Capture the cell that displays the provided text and extract its [x, y] central coordinate. 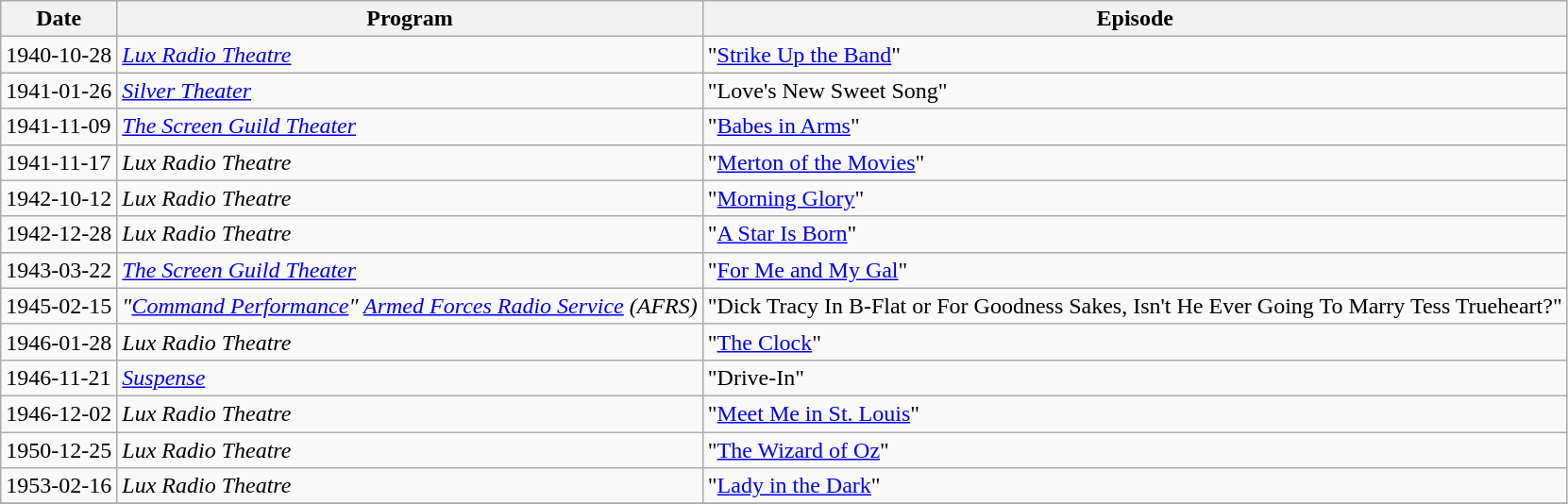
1941-01-26 [59, 91]
"A Star Is Born" [1135, 234]
"Meet Me in St. Louis" [1135, 413]
Suspense [410, 378]
1941-11-17 [59, 162]
"Dick Tracy In B-Flat or For Goodness Sakes, Isn't He Ever Going To Marry Tess Trueheart?" [1135, 306]
1941-11-09 [59, 126]
"The Wizard of Oz" [1135, 450]
1946-11-21 [59, 378]
"Strike Up the Band" [1135, 55]
"Babes in Arms" [1135, 126]
"Love's New Sweet Song" [1135, 91]
"For Me and My Gal" [1135, 270]
"Drive-In" [1135, 378]
"The Clock" [1135, 342]
Silver Theater [410, 91]
"Lady in the Dark" [1135, 486]
"Morning Glory" [1135, 198]
1950-12-25 [59, 450]
1946-12-02 [59, 413]
Program [410, 19]
1943-03-22 [59, 270]
1942-10-12 [59, 198]
1946-01-28 [59, 342]
"Command Performance" Armed Forces Radio Service (AFRS) [410, 306]
1953-02-16 [59, 486]
"Merton of the Movies" [1135, 162]
Episode [1135, 19]
1940-10-28 [59, 55]
1945-02-15 [59, 306]
1942-12-28 [59, 234]
Date [59, 19]
